Return [x, y] of the center of cell containing provided text 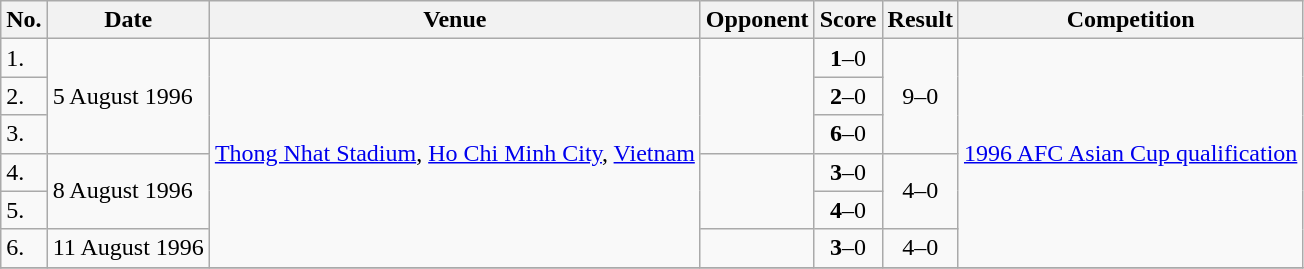
3. [24, 134]
2–0 [848, 96]
Venue [454, 20]
1996 AFC Asian Cup qualification [1130, 153]
No. [24, 20]
Competition [1130, 20]
Opponent [757, 20]
9–0 [920, 96]
4. [24, 172]
8 August 1996 [128, 191]
6–0 [848, 134]
5. [24, 210]
1–0 [848, 58]
5 August 1996 [128, 96]
Thong Nhat Stadium, Ho Chi Minh City, Vietnam [454, 153]
Score [848, 20]
Date [128, 20]
Result [920, 20]
1. [24, 58]
11 August 1996 [128, 248]
6. [24, 248]
2. [24, 96]
